Provide the [X, Y] coordinate of the cell's center where the given text is located.  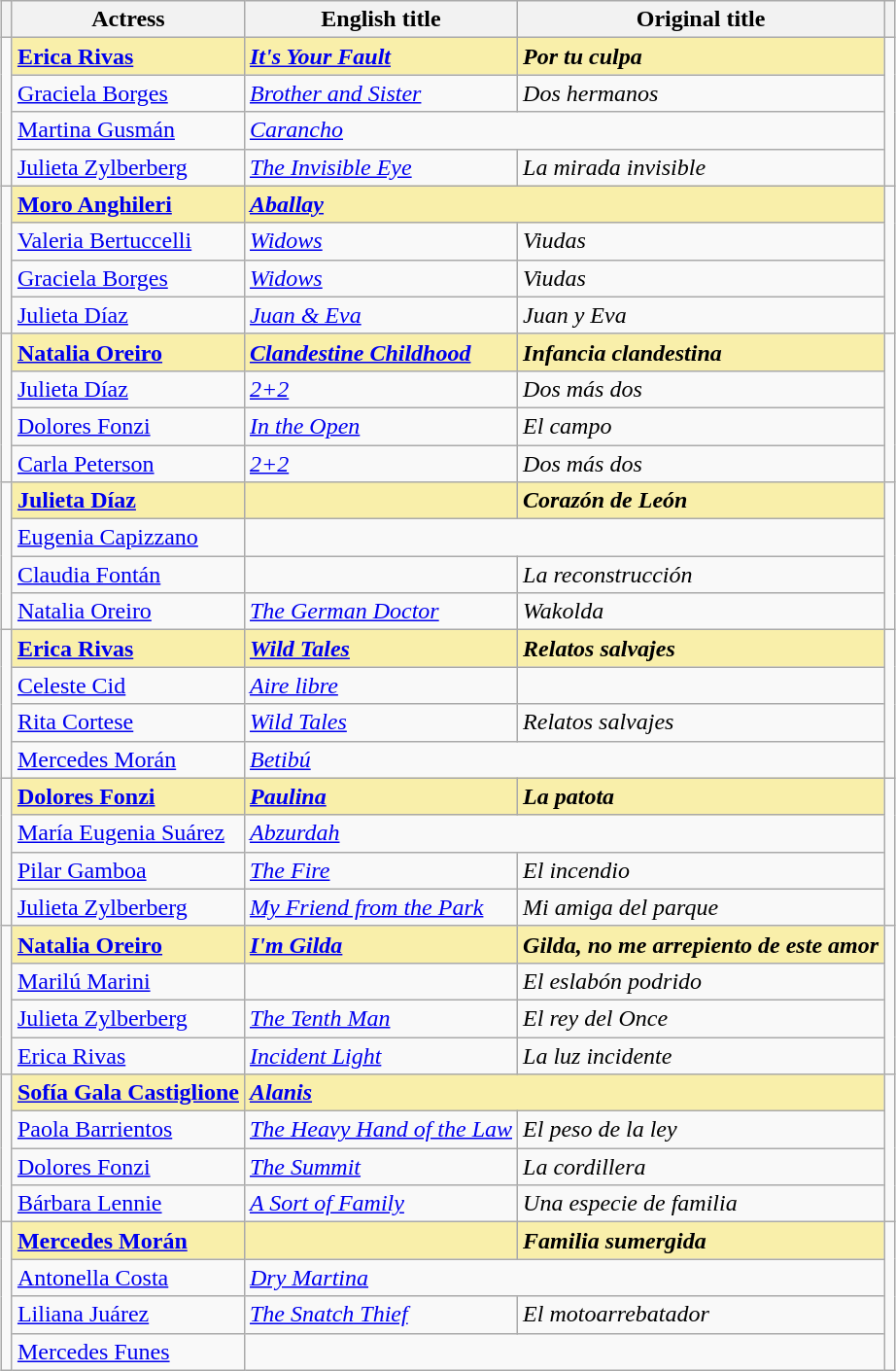
A Sort of Family [381, 1204]
Valeria Bertuccelli [128, 241]
My Friend from the Park [381, 907]
The Heavy Hand of the Law [381, 1130]
La patota [702, 796]
Mercedes Funes [128, 1352]
Alanis [564, 1093]
El eslabón podrido [702, 981]
Dos hermanos [702, 93]
Pilar Gamboa [128, 870]
El incendio [702, 870]
El motoarrebatador [702, 1315]
El rey del Once [702, 1018]
Rita Cortese [128, 722]
La cordillera [702, 1167]
Bárbara Lennie [128, 1204]
Moro Anghileri [128, 204]
Por tu culpa [702, 56]
Familia sumergida [702, 1241]
Paulina [381, 796]
Liliana Juárez [128, 1315]
Gilda, no me arrepiento de este amor [702, 944]
Eugenia Capizzano [128, 538]
Clandestine Childhood [381, 352]
The Fire [381, 870]
Actress [128, 19]
The German Doctor [381, 612]
English title [381, 19]
Marilú Marini [128, 981]
The Snatch Thief [381, 1315]
Carancho [564, 130]
The Tenth Man [381, 1018]
El peso de la ley [702, 1130]
Martina Gusmán [128, 130]
Incident Light [381, 1055]
Original title [702, 19]
María Eugenia Suárez [128, 833]
Aballay [564, 204]
Dry Martina [564, 1278]
Celeste Cid [128, 685]
Juan & Eva [381, 315]
Carla Peterson [128, 464]
Corazón de León [702, 501]
Brother and Sister [381, 93]
La luz incidente [702, 1055]
The Summit [381, 1167]
I'm Gilda [381, 944]
Claudia Fontán [128, 575]
La reconstrucción [702, 575]
Infancia clandestina [702, 352]
Sofía Gala Castiglione [128, 1093]
La mirada invisible [702, 167]
Aire libre [381, 685]
In the Open [381, 426]
Wakolda [702, 612]
Mi amiga del parque [702, 907]
The Invisible Eye [381, 167]
Una especie de familia [702, 1204]
Juan y Eva [702, 315]
Abzurdah [564, 833]
Betibú [564, 759]
El campo [702, 426]
It's Your Fault [381, 56]
Paola Barrientos [128, 1130]
Antonella Costa [128, 1278]
